From the cell containing the given text, extract its center point as (X, Y) coordinate. 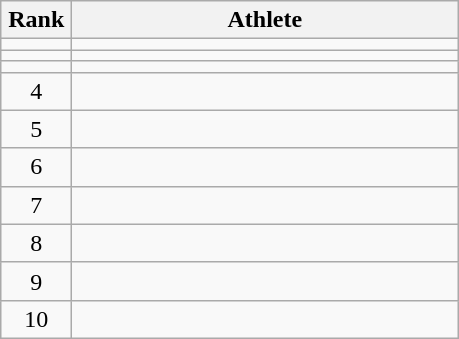
10 (36, 319)
Athlete (265, 20)
7 (36, 205)
6 (36, 167)
5 (36, 129)
4 (36, 91)
Rank (36, 20)
8 (36, 243)
9 (36, 281)
